Provide the (X, Y) coordinate of the cell's center where the given text is located.  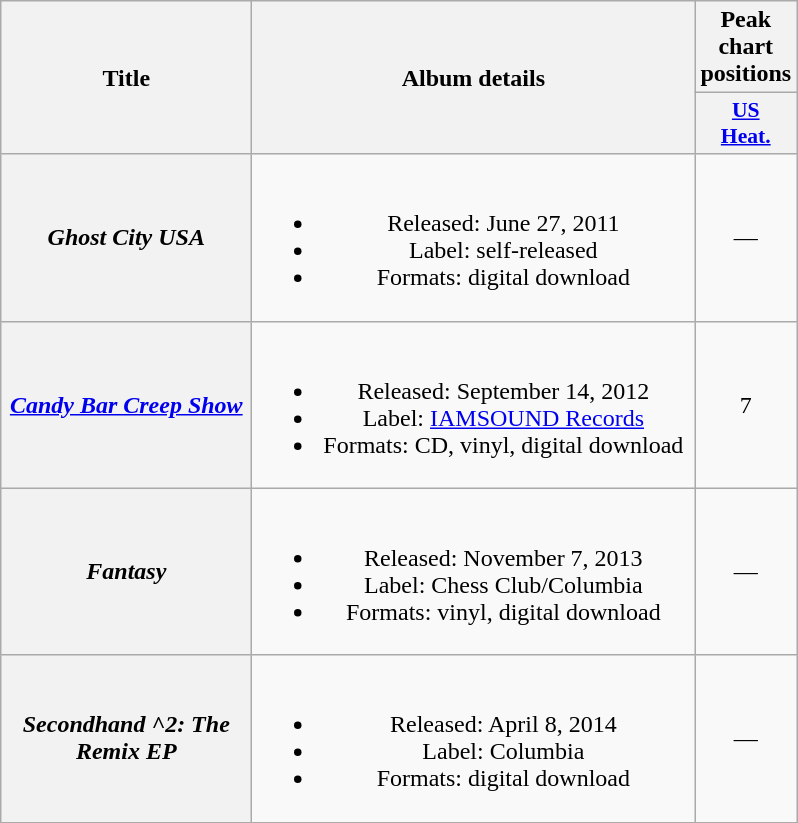
Peak chart positions (746, 47)
Title (126, 78)
7 (746, 404)
Released: June 27, 2011Label: self-releasedFormats: digital download (474, 238)
Album details (474, 78)
Released: November 7, 2013Label: Chess Club/ColumbiaFormats: vinyl, digital download (474, 572)
Released: April 8, 2014Label: ColumbiaFormats: digital download (474, 738)
Ghost City USA (126, 238)
Released: September 14, 2012Label: IAMSOUND RecordsFormats: CD, vinyl, digital download (474, 404)
Fantasy (126, 572)
Secondhand ^2: The Remix EP (126, 738)
USHeat. (746, 124)
Candy Bar Creep Show (126, 404)
